Capture the cell that displays the provided text and extract its [X, Y] central coordinate. 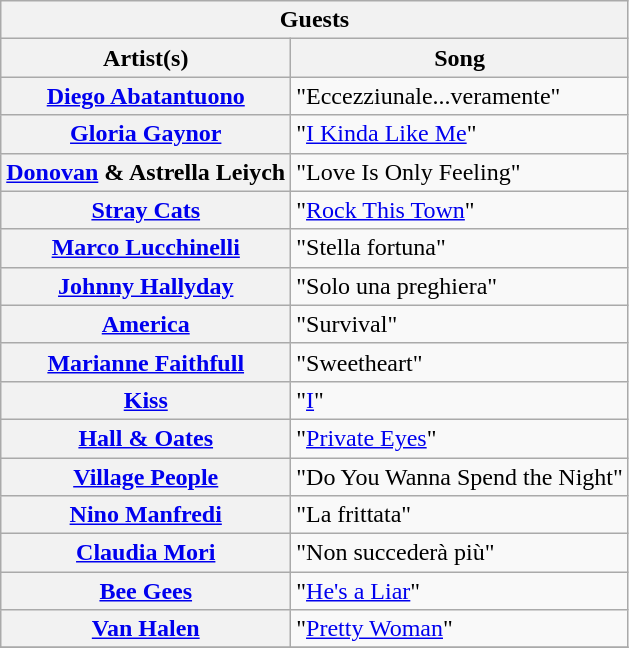
"Pretty Woman" [460, 629]
"I" [460, 400]
Marco Lucchinelli [146, 248]
Guests [315, 20]
"Non succederà più" [460, 553]
Stray Cats [146, 210]
Marianne Faithfull [146, 362]
"I Kinda Like Me" [460, 134]
America [146, 324]
Village People [146, 477]
"Do You Wanna Spend the Night" [460, 477]
"He's a Liar" [460, 591]
Van Halen [146, 629]
Diego Abatantuono [146, 96]
Gloria Gaynor [146, 134]
"Solo una preghiera" [460, 286]
"Sweetheart" [460, 362]
"Private Eyes" [460, 438]
Nino Manfredi [146, 515]
Kiss [146, 400]
"Stella fortuna" [460, 248]
"Rock This Town" [460, 210]
Bee Gees [146, 591]
Artist(s) [146, 58]
Hall & Oates [146, 438]
"Survival" [460, 324]
Johnny Hallyday [146, 286]
"La frittata" [460, 515]
Song [460, 58]
Claudia Mori [146, 553]
Donovan & Astrella Leiych [146, 172]
"Love Is Only Feeling" [460, 172]
"Eccezziunale...veramente" [460, 96]
